Detect which cell encompasses the target text, then output its (x, y) center coordinate. 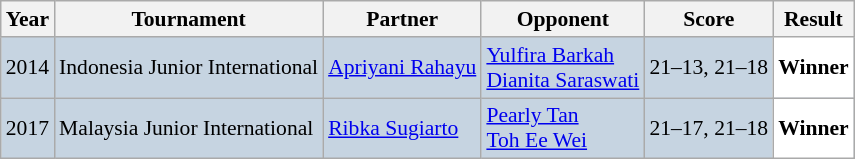
Tournament (188, 19)
Score (708, 19)
Year (28, 19)
Malaysia Junior International (188, 128)
Indonesia Junior International (188, 68)
Yulfira Barkah Dianita Saraswati (562, 68)
21–17, 21–18 (708, 128)
2014 (28, 68)
Ribka Sugiarto (402, 128)
2017 (28, 128)
21–13, 21–18 (708, 68)
Apriyani Rahayu (402, 68)
Opponent (562, 19)
Result (814, 19)
Partner (402, 19)
Pearly Tan Toh Ee Wei (562, 128)
